Find where the given text appears and provide that cell's center as [x, y] coordinate. 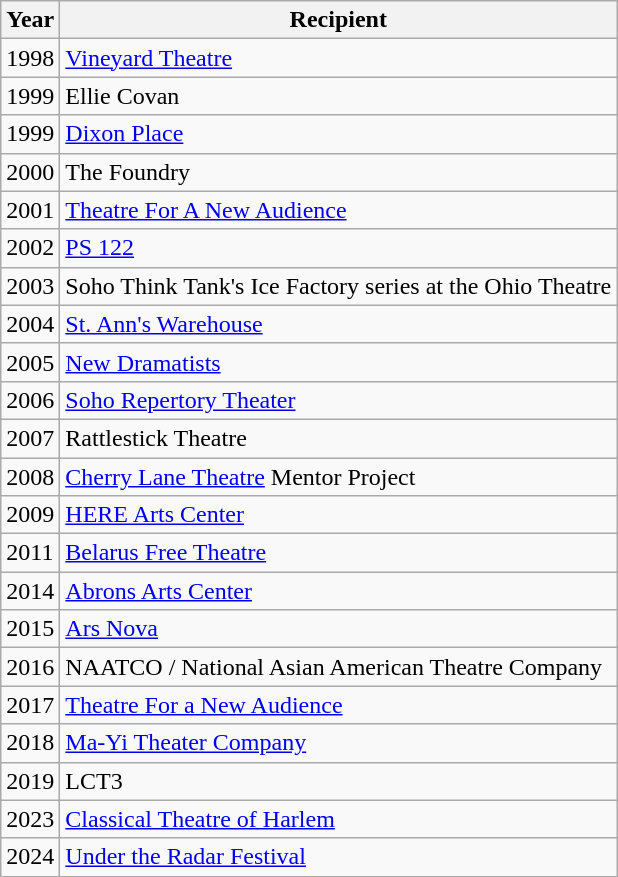
2007 [30, 438]
2014 [30, 591]
2017 [30, 705]
2008 [30, 477]
2019 [30, 781]
Ellie Covan [338, 96]
2006 [30, 400]
Theatre For A New Audience [338, 210]
HERE Arts Center [338, 515]
Abrons Arts Center [338, 591]
2015 [30, 629]
PS 122 [338, 248]
Belarus Free Theatre [338, 553]
Dixon Place [338, 134]
2023 [30, 819]
Year [30, 20]
2004 [30, 324]
Rattlestick Theatre [338, 438]
Vineyard Theatre [338, 58]
Classical Theatre of Harlem [338, 819]
Soho Repertory Theater [338, 400]
Under the Radar Festival [338, 857]
Cherry Lane Theatre Mentor Project [338, 477]
Ars Nova [338, 629]
Recipient [338, 20]
New Dramatists [338, 362]
2005 [30, 362]
2018 [30, 743]
LCT3 [338, 781]
The Foundry [338, 172]
Ma-Yi Theater Company [338, 743]
Theatre For a New Audience [338, 705]
2003 [30, 286]
St. Ann's Warehouse [338, 324]
2002 [30, 248]
2016 [30, 667]
2024 [30, 857]
2000 [30, 172]
2001 [30, 210]
2009 [30, 515]
2011 [30, 553]
1998 [30, 58]
NAATCO / National Asian American Theatre Company [338, 667]
Soho Think Tank's Ice Factory series at the Ohio Theatre [338, 286]
